Extract the (x, y) coordinate from the center of the cell holding the provided text.  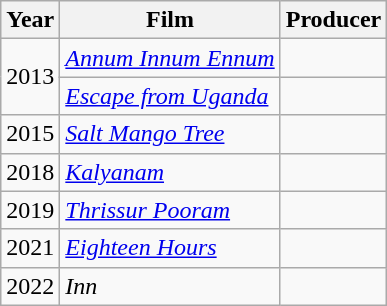
Inn (170, 286)
Annum Innum Ennum (170, 58)
Eighteen Hours (170, 248)
2013 (30, 77)
Escape from Uganda (170, 96)
Kalyanam (170, 172)
2019 (30, 210)
2022 (30, 286)
Producer (334, 20)
Year (30, 20)
Film (170, 20)
2015 (30, 134)
Thrissur Pooram (170, 210)
2021 (30, 248)
Salt Mango Tree (170, 134)
2018 (30, 172)
